Extract the (x, y) coordinate from the center of the cell holding the provided text.  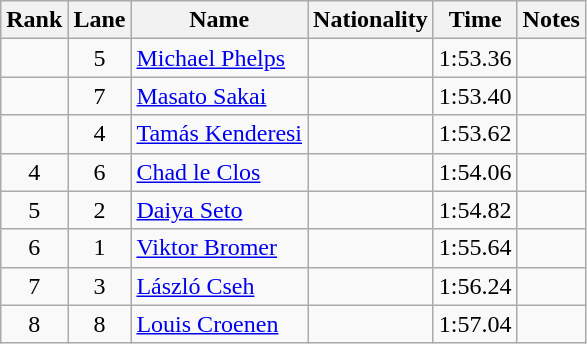
1:56.24 (475, 286)
1:57.04 (475, 324)
Notes (551, 20)
Louis Croenen (220, 324)
Daiya Seto (220, 210)
1:53.40 (475, 96)
Masato Sakai (220, 96)
Rank (34, 20)
1:54.06 (475, 172)
Chad le Clos (220, 172)
1:55.64 (475, 248)
1:53.36 (475, 58)
Name (220, 20)
László Cseh (220, 286)
Time (475, 20)
1:53.62 (475, 134)
Lane (100, 20)
3 (100, 286)
2 (100, 210)
Nationality (371, 20)
Michael Phelps (220, 58)
Viktor Bromer (220, 248)
1 (100, 248)
Tamás Kenderesi (220, 134)
1:54.82 (475, 210)
